Locate the cell with the specified text and output its (X, Y) center coordinate. 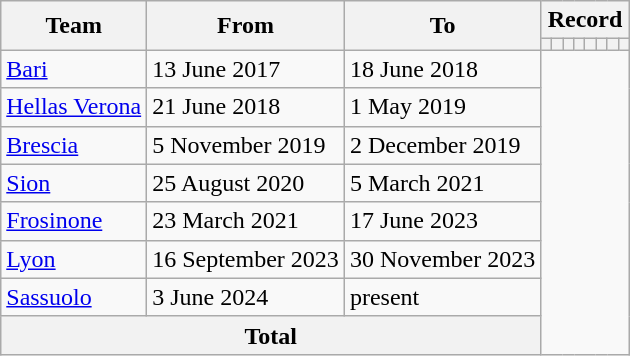
30 November 2023 (442, 259)
16 September 2023 (246, 259)
13 June 2017 (246, 69)
present (442, 297)
Bari (74, 69)
Hellas Verona (74, 107)
23 March 2021 (246, 221)
Sion (74, 183)
To (442, 26)
Brescia (74, 145)
Sassuolo (74, 297)
21 June 2018 (246, 107)
Total (271, 335)
18 June 2018 (442, 69)
3 June 2024 (246, 297)
5 March 2021 (442, 183)
2 December 2019 (442, 145)
From (246, 26)
Lyon (74, 259)
Record (585, 20)
17 June 2023 (442, 221)
1 May 2019 (442, 107)
Team (74, 26)
5 November 2019 (246, 145)
Frosinone (74, 221)
25 August 2020 (246, 183)
